For the text-containing cell, return its midpoint in [X, Y] coordinate format. 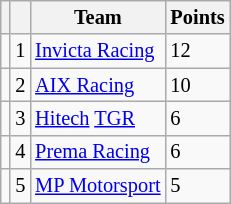
Prema Racing [98, 152]
1 [20, 51]
4 [20, 152]
AIX Racing [98, 85]
Points [197, 17]
10 [197, 85]
MP Motorsport [98, 186]
Invicta Racing [98, 51]
3 [20, 118]
Team [98, 17]
Hitech TGR [98, 118]
2 [20, 85]
12 [197, 51]
